Detect which cell encompasses the target text, then output its (x, y) center coordinate. 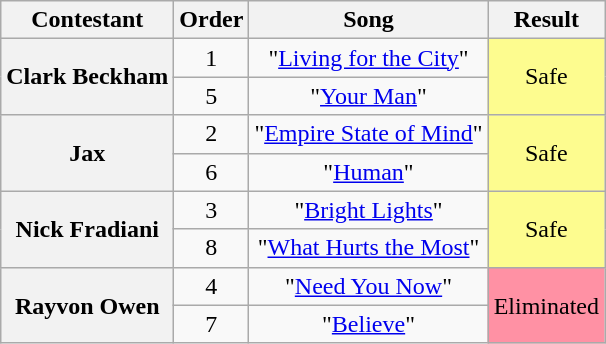
Song (368, 20)
Contestant (88, 20)
"Empire State of Mind" (368, 134)
6 (212, 172)
4 (212, 286)
Rayvon Owen (88, 305)
1 (212, 58)
"Your Man" (368, 96)
Nick Fradiani (88, 229)
"Human" (368, 172)
Result (546, 20)
5 (212, 96)
"Need You Now" (368, 286)
2 (212, 134)
Order (212, 20)
"Living for the City" (368, 58)
3 (212, 210)
Clark Beckham (88, 77)
Eliminated (546, 305)
"Believe" (368, 324)
Jax (88, 153)
"What Hurts the Most" (368, 248)
"Bright Lights" (368, 210)
7 (212, 324)
8 (212, 248)
